Return the (x, y) coordinate for the center point of the cell that contains the specified text.  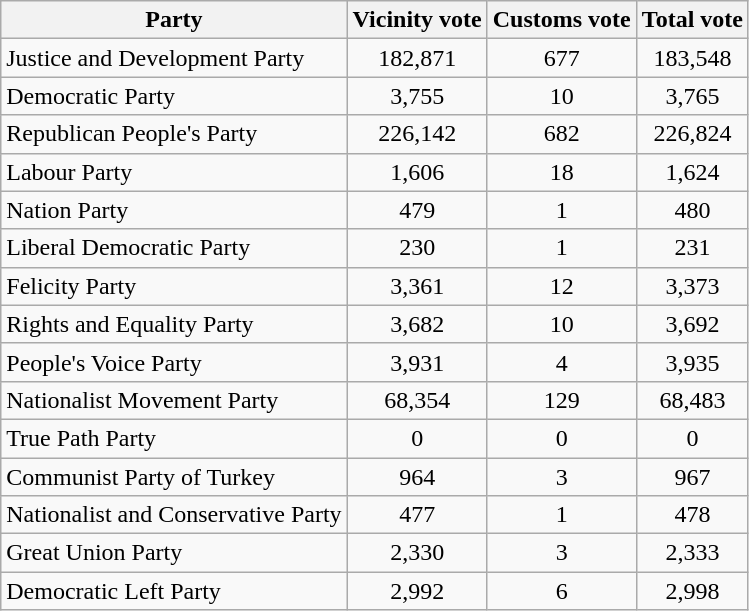
Nation Party (174, 210)
231 (692, 248)
2,333 (692, 553)
12 (562, 286)
478 (692, 515)
682 (562, 134)
3,361 (417, 286)
3,755 (417, 96)
Rights and Equality Party (174, 324)
Democratic Left Party (174, 591)
Total vote (692, 20)
People's Voice Party (174, 362)
964 (417, 477)
4 (562, 362)
480 (692, 210)
68,354 (417, 400)
Communist Party of Turkey (174, 477)
18 (562, 172)
2,330 (417, 553)
477 (417, 515)
Justice and Development Party (174, 58)
Democratic Party (174, 96)
3,931 (417, 362)
Labour Party (174, 172)
2,992 (417, 591)
226,824 (692, 134)
3,373 (692, 286)
479 (417, 210)
3,935 (692, 362)
129 (562, 400)
183,548 (692, 58)
3,765 (692, 96)
182,871 (417, 58)
Party (174, 20)
Customs vote (562, 20)
Vicinity vote (417, 20)
3,692 (692, 324)
3,682 (417, 324)
True Path Party (174, 438)
967 (692, 477)
Republican People's Party (174, 134)
68,483 (692, 400)
677 (562, 58)
226,142 (417, 134)
1,606 (417, 172)
230 (417, 248)
Great Union Party (174, 553)
6 (562, 591)
1,624 (692, 172)
Liberal Democratic Party (174, 248)
2,998 (692, 591)
Nationalist and Conservative Party (174, 515)
Felicity Party (174, 286)
Nationalist Movement Party (174, 400)
